From the cell containing the given text, extract its center point as (X, Y) coordinate. 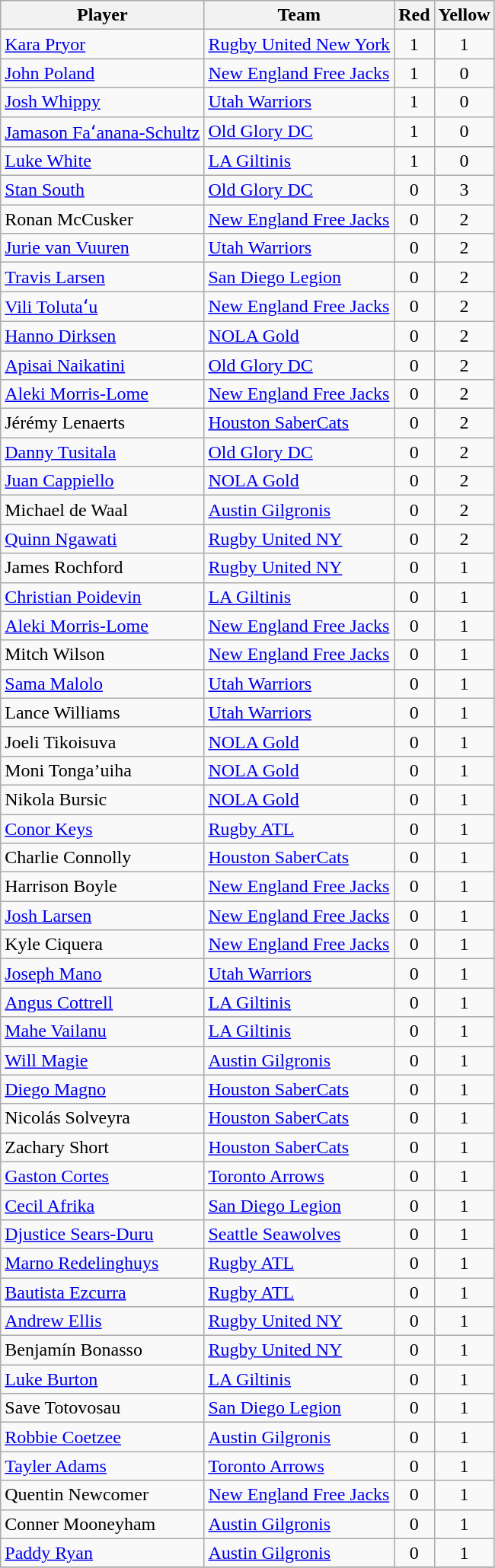
James Rochford (102, 568)
Team (299, 15)
Apisai Naikatini (102, 365)
Cecil Afrika (102, 1205)
Quentin Newcomer (102, 1495)
Hanno Dirksen (102, 336)
Gaston Cortes (102, 1176)
Jamason Faʻanana-Schultz (102, 132)
Diego Magno (102, 1089)
Jurie van Vuuren (102, 248)
Mitch Wilson (102, 655)
Stan South (102, 190)
Save Totovosau (102, 1408)
Conner Mooneyham (102, 1524)
Nikola Bursic (102, 799)
Tayler Adams (102, 1466)
Ronan McCusker (102, 219)
Kara Pryor (102, 44)
Luke White (102, 161)
Joeli Tikoisuva (102, 741)
Robbie Coetzee (102, 1437)
Christian Poidevin (102, 597)
John Poland (102, 73)
3 (465, 190)
Travis Larsen (102, 277)
Andrew Ellis (102, 1321)
Danny Tusitala (102, 452)
Moni Tonga’uiha (102, 770)
Djustice Sears-Duru (102, 1234)
Josh Larsen (102, 916)
Michael de Waal (102, 510)
Marno Redelinghuys (102, 1263)
Josh Whippy (102, 102)
Paddy Ryan (102, 1553)
Juan Cappiello (102, 481)
Rugby United New York (299, 44)
Angus Cottrell (102, 1002)
Sama Malolo (102, 684)
Seattle Seawolves (299, 1234)
Benjamín Bonasso (102, 1350)
Luke Burton (102, 1379)
Nicolás Solveyra (102, 1118)
Quinn Ngawati (102, 539)
Conor Keys (102, 829)
Player (102, 15)
Vili Tolutaʻu (102, 307)
Will Magie (102, 1060)
Red (414, 15)
Yellow (465, 15)
Bautista Ezcurra (102, 1292)
Harrison Boyle (102, 887)
Mahe Vailanu (102, 1031)
Kyle Ciquera (102, 945)
Charlie Connolly (102, 858)
Jérémy Lenaerts (102, 423)
Zachary Short (102, 1147)
Joseph Mano (102, 974)
Lance Williams (102, 712)
